Output the [x, y] coordinate of the center of the cell containing the given text.  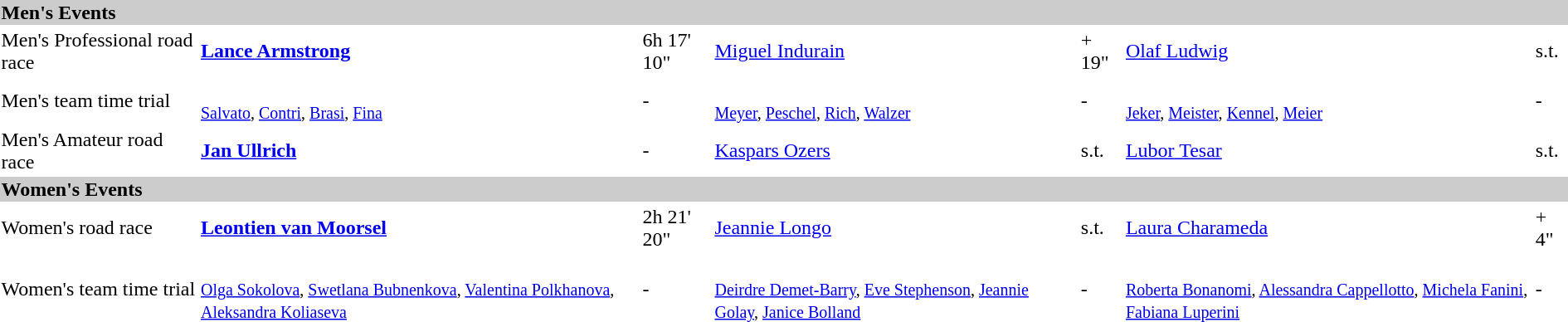
6h 17' 10" [676, 51]
Laura Charameda [1327, 227]
Salvato, Contri, Brasi, Fina [419, 101]
Men's Events [784, 12]
+ 19" [1100, 51]
Olaf Ludwig [1327, 51]
+ 4" [1551, 227]
Jeannie Longo [895, 227]
Leontien van Moorsel [419, 227]
Men's Professional road race [98, 51]
Lubor Tesar [1327, 151]
Jan Ullrich [419, 151]
Men's team time trial [98, 101]
Lance Armstrong [419, 51]
Men's Amateur road race [98, 151]
Women's Events [784, 189]
2h 21' 20" [676, 227]
Women's road race [98, 227]
Miguel Indurain [895, 51]
Meyer, Peschel, Rich, Walzer [895, 101]
Jeker, Meister, Kennel, Meier [1327, 101]
Kaspars Ozers [895, 151]
